Determine the (x, y) coordinate at the center of the cell enclosing the given text.  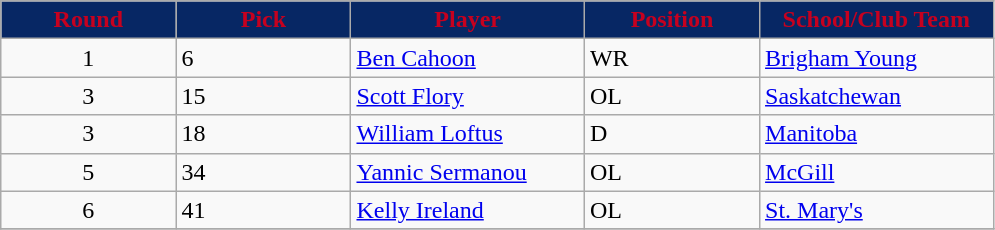
Brigham Young (877, 58)
41 (264, 210)
Pick (264, 20)
School/Club Team (877, 20)
Manitoba (877, 134)
15 (264, 96)
William Loftus (468, 134)
Yannic Sermanou (468, 172)
1 (88, 58)
Kelly Ireland (468, 210)
St. Mary's (877, 210)
Ben Cahoon (468, 58)
5 (88, 172)
Scott Flory (468, 96)
Round (88, 20)
Saskatchewan (877, 96)
34 (264, 172)
18 (264, 134)
WR (672, 58)
McGill (877, 172)
Position (672, 20)
D (672, 134)
Player (468, 20)
